Provide the (X, Y) coordinate of the cell's center where the given text is located.  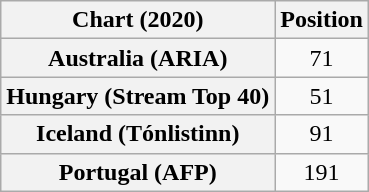
191 (322, 172)
Chart (2020) (138, 20)
Portugal (AFP) (138, 172)
51 (322, 96)
Iceland (Tónlistinn) (138, 134)
91 (322, 134)
Australia (ARIA) (138, 58)
71 (322, 58)
Hungary (Stream Top 40) (138, 96)
Position (322, 20)
